From the cell containing the given text, extract its center point as (x, y) coordinate. 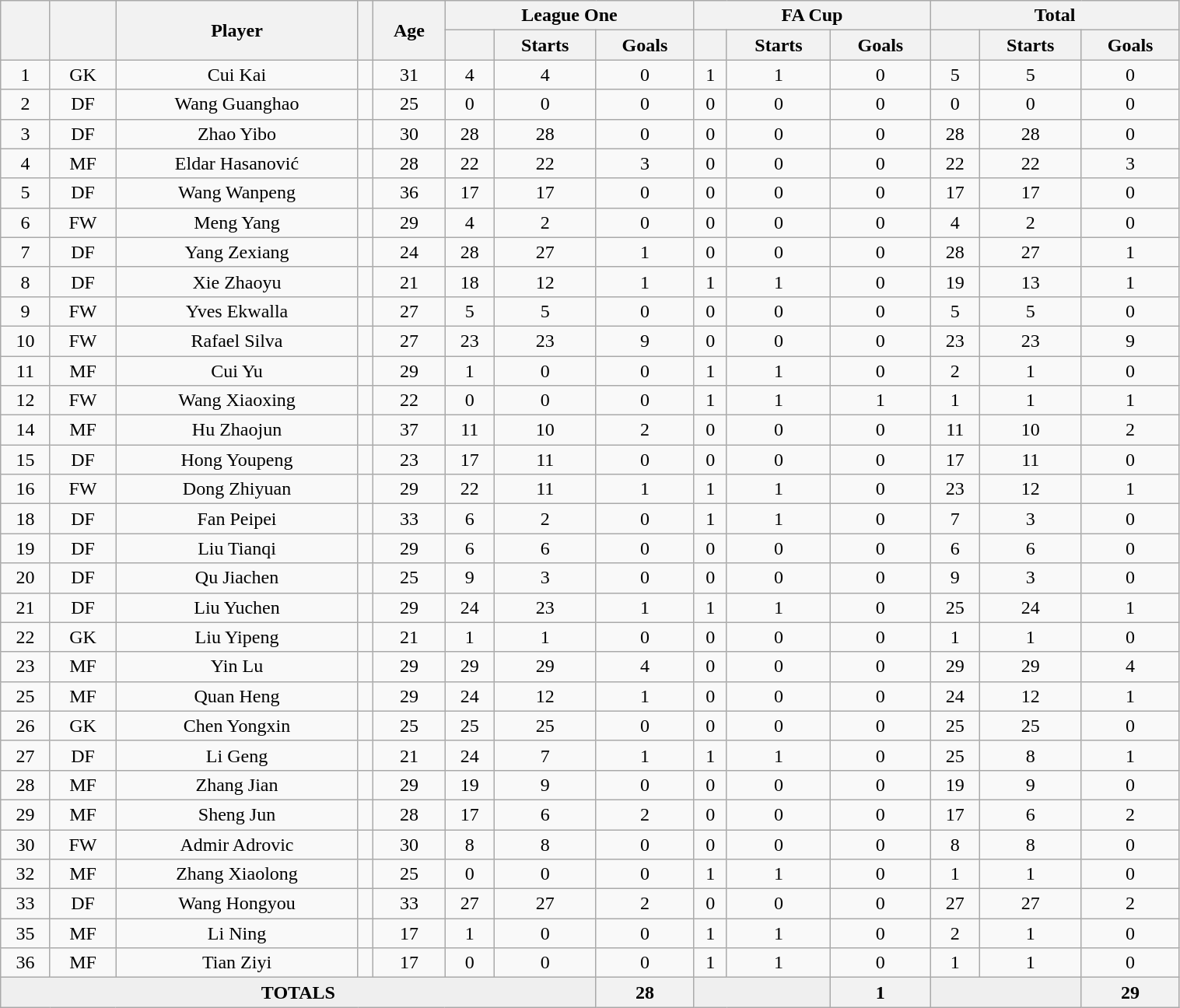
League One (569, 16)
Wang Xiaoxing (236, 401)
Dong Zhiyuan (236, 489)
FA Cup (812, 16)
Total (1055, 16)
Rafael Silva (236, 341)
Admir Adrovic (236, 844)
14 (25, 430)
Li Geng (236, 755)
Wang Hongyou (236, 904)
Liu Yipeng (236, 637)
Hu Zhaojun (236, 430)
Eldar Hasanović (236, 163)
Cui Yu (236, 371)
Liu Tianqi (236, 548)
35 (25, 933)
Wang Wanpeng (236, 193)
Yang Zexiang (236, 252)
Qu Jiachen (236, 578)
26 (25, 726)
Yves Ekwalla (236, 311)
Meng Yang (236, 222)
TOTALS (299, 992)
15 (25, 460)
Quan Heng (236, 696)
Player (236, 30)
Wang Guanghao (236, 104)
Tian Ziyi (236, 963)
20 (25, 578)
Age (409, 30)
16 (25, 489)
Chen Yongxin (236, 726)
Li Ning (236, 933)
32 (25, 874)
Sheng Jun (236, 814)
Cui Kai (236, 75)
Zhang Xiaolong (236, 874)
37 (409, 430)
Fan Peipei (236, 519)
31 (409, 75)
Yin Lu (236, 667)
Xie Zhaoyu (236, 282)
Liu Yuchen (236, 607)
Zhao Yibo (236, 134)
Zhang Jian (236, 785)
13 (1030, 282)
Hong Youpeng (236, 460)
